Scan for the cell matching the given text and deliver its (x, y) coordinate at center. 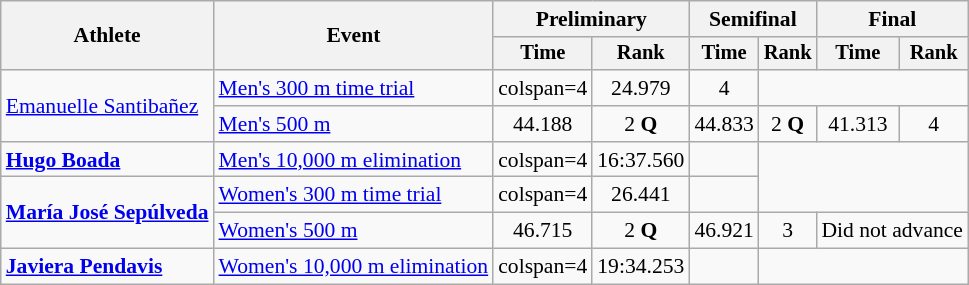
Men's 300 m time trial (354, 88)
44.188 (542, 124)
16:37.560 (640, 160)
Semifinal (752, 19)
Final (892, 19)
26.441 (640, 195)
41.313 (858, 124)
3 (788, 231)
Preliminary (591, 19)
24.979 (640, 88)
María José Sepúlveda (108, 212)
Hugo Boada (108, 160)
Javiera Pendavis (108, 267)
Athlete (108, 36)
19:34.253 (640, 267)
Women's 500 m (354, 231)
Did not advance (892, 231)
46.715 (542, 231)
Event (354, 36)
Men's 500 m (354, 124)
Women's 300 m time trial (354, 195)
44.833 (724, 124)
Women's 10,000 m elimination (354, 267)
46.921 (724, 231)
Emanuelle Santibañez (108, 106)
Men's 10,000 m elimination (354, 160)
